For the text-containing cell, return its midpoint in [x, y] coordinate format. 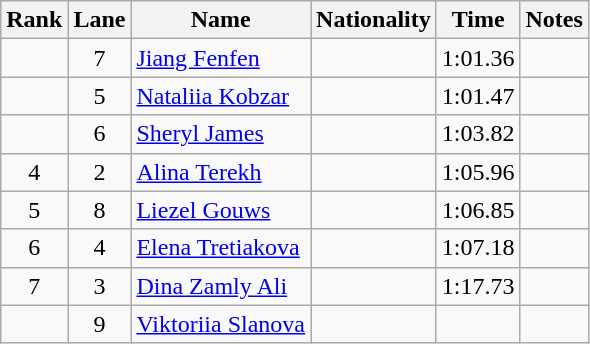
1:03.82 [478, 134]
Name [221, 20]
Sheryl James [221, 134]
Alina Terekh [221, 172]
1:01.47 [478, 96]
Liezel Gouws [221, 210]
Jiang Fenfen [221, 58]
1:07.18 [478, 248]
Lane [100, 20]
2 [100, 172]
Notes [554, 20]
1:01.36 [478, 58]
Nationality [374, 20]
Dina Zamly Ali [221, 286]
Rank [34, 20]
8 [100, 210]
9 [100, 324]
1:17.73 [478, 286]
Time [478, 20]
1:06.85 [478, 210]
3 [100, 286]
Viktoriia Slanova [221, 324]
1:05.96 [478, 172]
Nataliia Kobzar [221, 96]
Elena Tretiakova [221, 248]
